Scan for the cell matching the given text and deliver its [X, Y] coordinate at center. 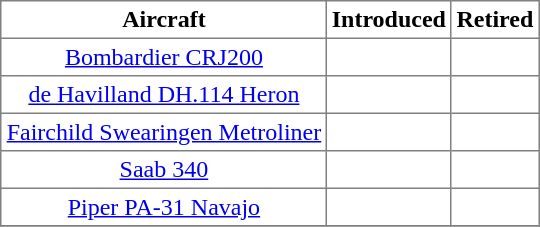
Aircraft [164, 20]
Bombardier CRJ200 [164, 57]
Piper PA-31 Navajo [164, 207]
de Havilland DH.114 Heron [164, 95]
Introduced [388, 20]
Fairchild Swearingen Metroliner [164, 132]
Retired [494, 20]
Saab 340 [164, 170]
